Capture the cell that displays the provided text and extract its (x, y) central coordinate. 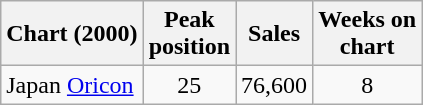
76,600 (274, 85)
Peakposition (189, 34)
Weeks onchart (368, 34)
8 (368, 85)
Japan Oricon (72, 85)
Sales (274, 34)
Chart (2000) (72, 34)
25 (189, 85)
